Find where the given text appears and provide that cell's center as (X, Y) coordinate. 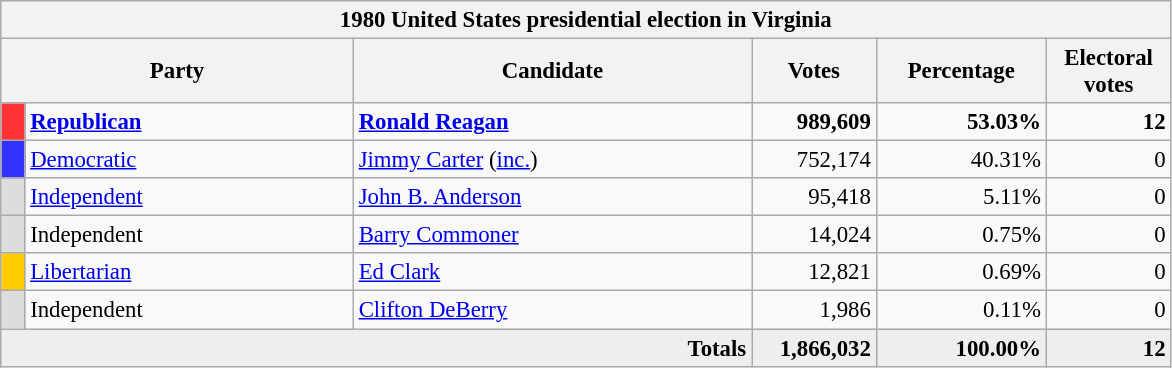
100.00% (961, 348)
Totals (376, 348)
1,866,032 (814, 348)
Democratic (189, 160)
John B. Anderson (552, 197)
752,174 (814, 160)
Clifton DeBerry (552, 310)
95,418 (814, 197)
40.31% (961, 160)
Libertarian (189, 273)
Barry Commoner (552, 235)
5.11% (961, 197)
Ronald Reagan (552, 122)
1,986 (814, 310)
0.11% (961, 310)
Votes (814, 72)
53.03% (961, 122)
0.69% (961, 273)
Ed Clark (552, 273)
14,024 (814, 235)
Republican (189, 122)
12,821 (814, 273)
Percentage (961, 72)
989,609 (814, 122)
Candidate (552, 72)
Party (178, 72)
0.75% (961, 235)
Jimmy Carter (inc.) (552, 160)
1980 United States presidential election in Virginia (586, 20)
Electoral votes (1108, 72)
